Identify which cell holds the provided text, then report its (x, y) central coordinate. 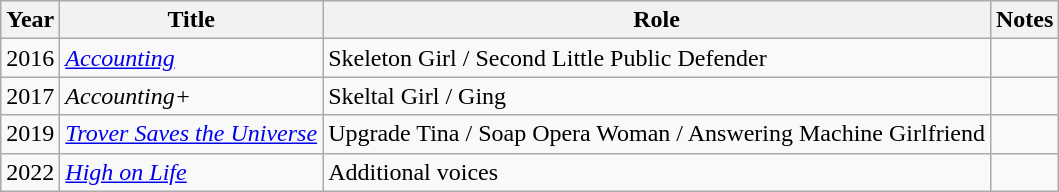
2017 (30, 96)
Notes (1024, 20)
2016 (30, 58)
Accounting (192, 58)
High on Life (192, 172)
Role (657, 20)
Additional voices (657, 172)
2019 (30, 134)
Trover Saves the Universe (192, 134)
Year (30, 20)
Skeltal Girl / Ging (657, 96)
Skeleton Girl / Second Little Public Defender (657, 58)
Title (192, 20)
Upgrade Tina / Soap Opera Woman / Answering Machine Girlfriend (657, 134)
2022 (30, 172)
Accounting+ (192, 96)
